Determine the [X, Y] coordinate at the center of the cell enclosing the given text.  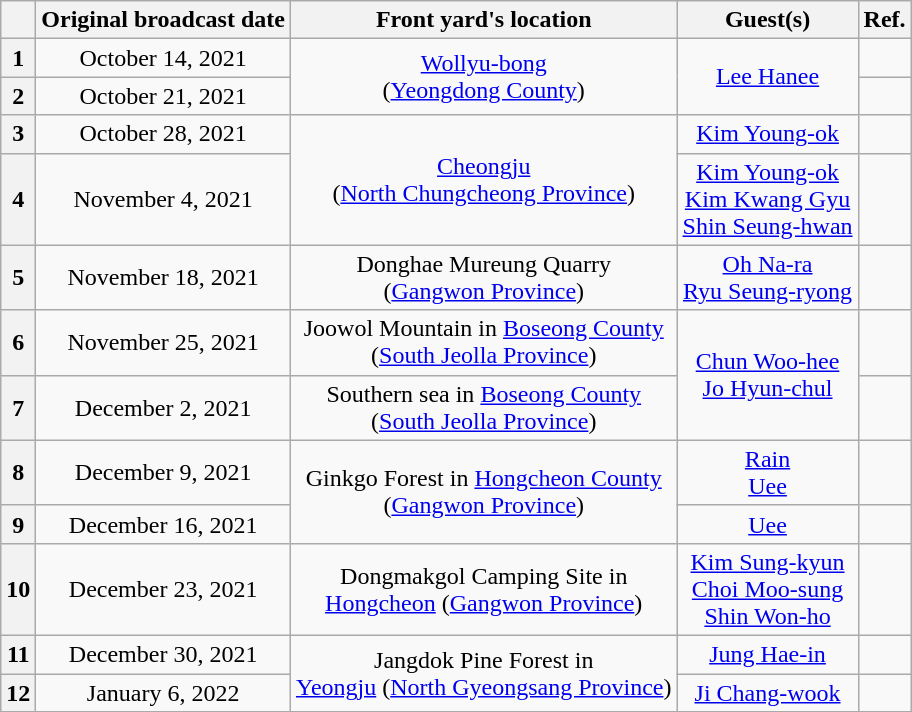
8 [18, 472]
December 16, 2021 [164, 524]
December 30, 2021 [164, 654]
November 18, 2021 [164, 278]
Kim Young-ok [768, 134]
Ji Chang-wook [768, 693]
November 25, 2021 [164, 342]
November 4, 2021 [164, 199]
Southern sea in Boseong County(South Jeolla Province) [484, 408]
9 [18, 524]
3 [18, 134]
11 [18, 654]
October 21, 2021 [164, 96]
6 [18, 342]
2 [18, 96]
Kim Sung-kyun Choi Moo-sung Shin Won-ho [768, 589]
December 9, 2021 [164, 472]
Dongmakgol Camping Site inHongcheon (Gangwon Province) [484, 589]
October 28, 2021 [164, 134]
Oh Na-ra Ryu Seung-ryong [768, 278]
Ref. [884, 20]
10 [18, 589]
5 [18, 278]
Kim Young-ok Kim Kwang Gyu Shin Seung-hwan [768, 199]
Front yard's location [484, 20]
Chun Woo-hee Jo Hyun-chul [768, 375]
Ginkgo Forest in Hongcheon County(Gangwon Province) [484, 492]
December 2, 2021 [164, 408]
7 [18, 408]
Uee [768, 524]
January 6, 2022 [164, 693]
Jangdok Pine Forest inYeongju (North Gyeongsang Province) [484, 673]
Cheongju(North Chungcheong Province) [484, 180]
Wollyu-bong(Yeongdong County) [484, 77]
Original broadcast date [164, 20]
Donghae Mureung Quarry(Gangwon Province) [484, 278]
12 [18, 693]
Rain Uee [768, 472]
Guest(s) [768, 20]
October 14, 2021 [164, 58]
4 [18, 199]
Lee Hanee [768, 77]
Jung Hae-in [768, 654]
Joowol Mountain in Boseong County(South Jeolla Province) [484, 342]
1 [18, 58]
December 23, 2021 [164, 589]
